Find where the given text appears and provide that cell's center as [X, Y] coordinate. 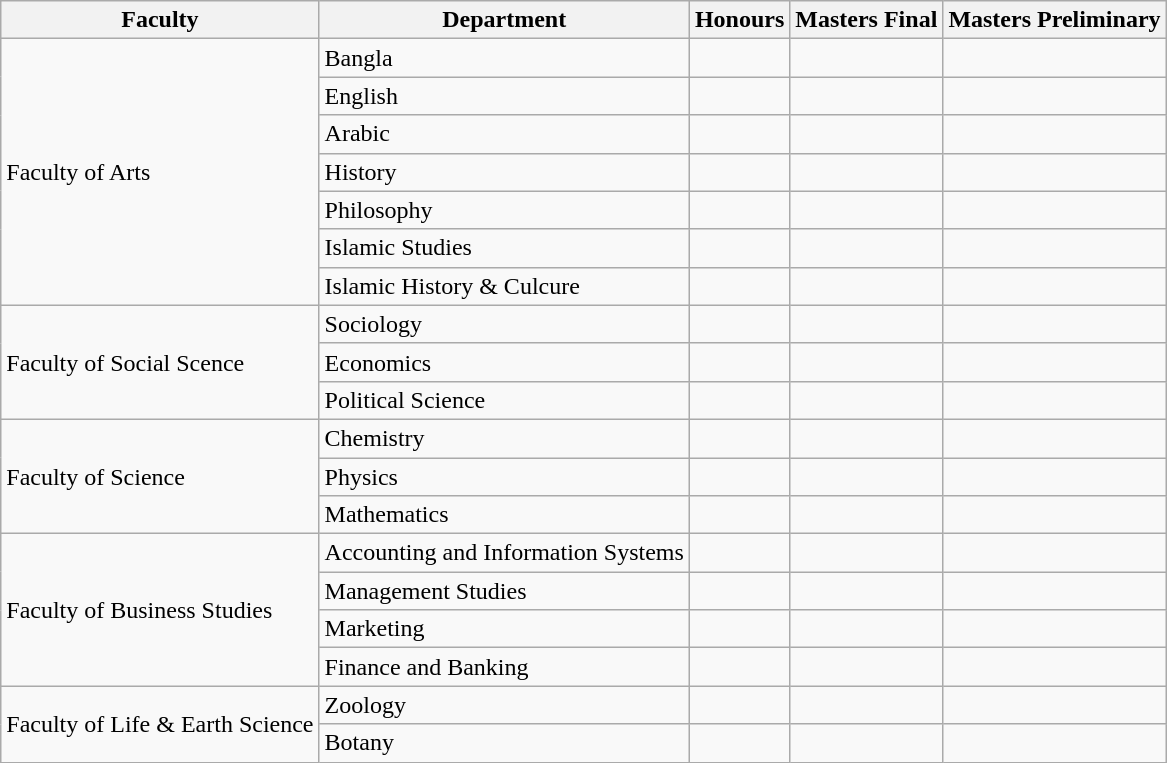
Faculty of Life & Earth Science [160, 724]
Honours [739, 20]
Islamic Studies [504, 248]
Finance and Banking [504, 667]
Masters Preliminary [1054, 20]
History [504, 172]
Arabic [504, 134]
Botany [504, 743]
Department [504, 20]
Faculty of Science [160, 476]
Masters Final [866, 20]
Management Studies [504, 591]
Physics [504, 477]
English [504, 96]
Mathematics [504, 515]
Political Science [504, 400]
Economics [504, 362]
Islamic History & Culcure [504, 286]
Sociology [504, 324]
Accounting and Information Systems [504, 553]
Faculty of Social Scence [160, 362]
Bangla [504, 58]
Faculty [160, 20]
Faculty of Arts [160, 172]
Faculty of Business Studies [160, 610]
Marketing [504, 629]
Philosophy [504, 210]
Chemistry [504, 438]
Zoology [504, 705]
